Provide the [x, y] coordinate of the cell's center where the given text is located.  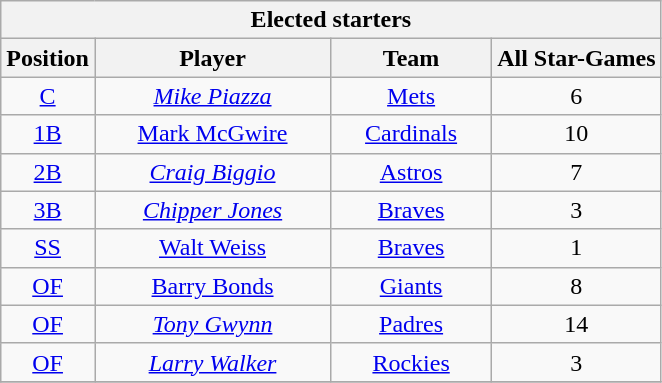
Mark McGwire [212, 134]
Position [48, 58]
Mike Piazza [212, 96]
Barry Bonds [212, 286]
1 [576, 248]
6 [576, 96]
14 [576, 324]
SS [48, 248]
Astros [412, 172]
Rockies [412, 362]
7 [576, 172]
Chipper Jones [212, 210]
All Star-Games [576, 58]
Tony Gwynn [212, 324]
10 [576, 134]
Cardinals [412, 134]
Player [212, 58]
Elected starters [331, 20]
8 [576, 286]
Craig Biggio [212, 172]
Padres [412, 324]
Mets [412, 96]
C [48, 96]
2B [48, 172]
3B [48, 210]
Giants [412, 286]
Larry Walker [212, 362]
Walt Weiss [212, 248]
1B [48, 134]
Team [412, 58]
